Determine the [x, y] coordinate at the center of the cell enclosing the given text.  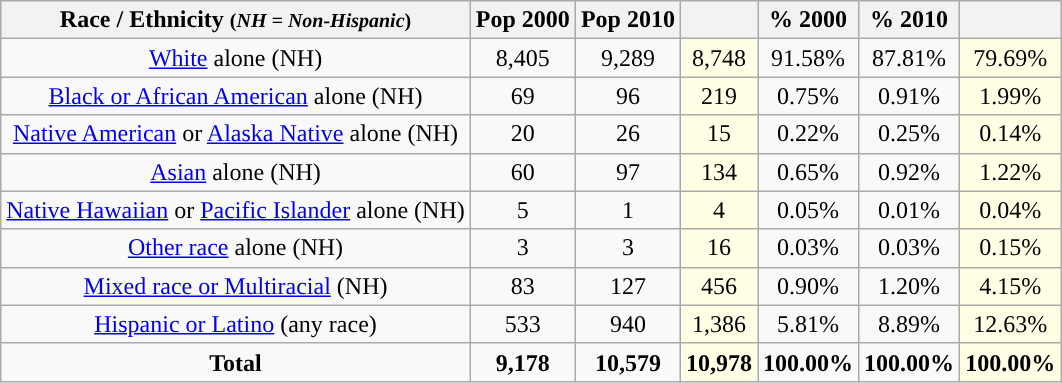
Other race alone (NH) [236, 248]
8.89% [910, 324]
Pop 2010 [628, 20]
4 [718, 210]
Native Hawaiian or Pacific Islander alone (NH) [236, 210]
Pop 2000 [522, 20]
1.99% [1010, 96]
Total [236, 362]
0.14% [1010, 134]
5.81% [808, 324]
8,405 [522, 58]
96 [628, 96]
26 [628, 134]
Black or African American alone (NH) [236, 96]
0.01% [910, 210]
0.25% [910, 134]
0.04% [1010, 210]
20 [522, 134]
10,978 [718, 362]
79.69% [1010, 58]
% 2000 [808, 20]
533 [522, 324]
12.63% [1010, 324]
Mixed race or Multiracial (NH) [236, 286]
10,579 [628, 362]
97 [628, 172]
0.90% [808, 286]
Native American or Alaska Native alone (NH) [236, 134]
0.65% [808, 172]
0.22% [808, 134]
15 [718, 134]
1 [628, 210]
0.05% [808, 210]
219 [718, 96]
940 [628, 324]
60 [522, 172]
127 [628, 286]
White alone (NH) [236, 58]
87.81% [910, 58]
4.15% [1010, 286]
1.22% [1010, 172]
456 [718, 286]
91.58% [808, 58]
0.91% [910, 96]
0.75% [808, 96]
8,748 [718, 58]
Asian alone (NH) [236, 172]
83 [522, 286]
Race / Ethnicity (NH = Non-Hispanic) [236, 20]
0.92% [910, 172]
9,178 [522, 362]
% 2010 [910, 20]
Hispanic or Latino (any race) [236, 324]
1.20% [910, 286]
0.15% [1010, 248]
69 [522, 96]
134 [718, 172]
9,289 [628, 58]
1,386 [718, 324]
5 [522, 210]
16 [718, 248]
